Extract the (x, y) coordinate from the center of the cell holding the provided text.  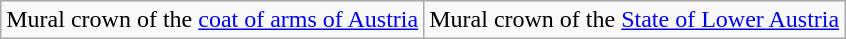
Mural crown of the State of Lower Austria (634, 20)
Mural crown of the coat of arms of Austria (212, 20)
